Identify which cell holds the provided text, then report its (x, y) central coordinate. 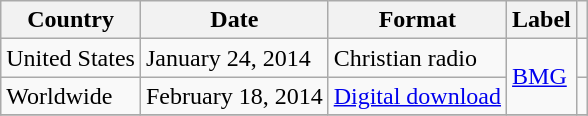
Date (234, 20)
BMG (542, 77)
Country (71, 20)
January 24, 2014 (234, 58)
February 18, 2014 (234, 96)
Label (542, 20)
Worldwide (71, 96)
Digital download (417, 96)
Christian radio (417, 58)
Format (417, 20)
United States (71, 58)
